Scan for the cell matching the given text and deliver its [X, Y] coordinate at center. 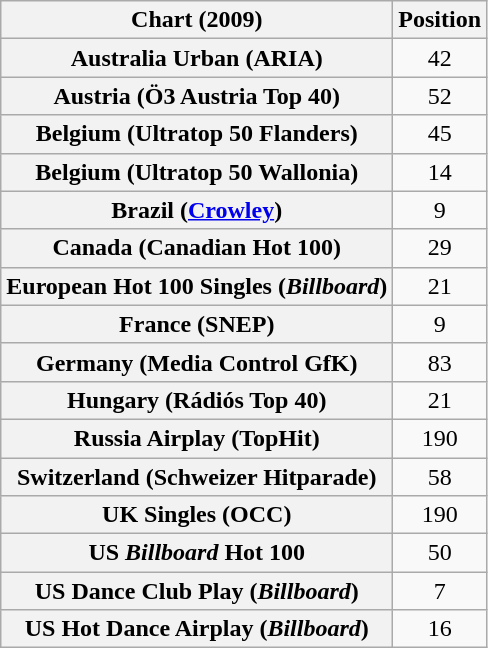
Brazil (Crowley) [197, 210]
83 [440, 362]
France (SNEP) [197, 324]
45 [440, 134]
14 [440, 172]
16 [440, 629]
US Billboard Hot 100 [197, 553]
US Hot Dance Airplay (Billboard) [197, 629]
US Dance Club Play (Billboard) [197, 591]
Belgium (Ultratop 50 Wallonia) [197, 172]
Belgium (Ultratop 50 Flanders) [197, 134]
Austria (Ö3 Austria Top 40) [197, 96]
58 [440, 477]
7 [440, 591]
Hungary (Rádiós Top 40) [197, 400]
Canada (Canadian Hot 100) [197, 248]
Russia Airplay (TopHit) [197, 438]
Germany (Media Control GfK) [197, 362]
Switzerland (Schweizer Hitparade) [197, 477]
50 [440, 553]
42 [440, 58]
Chart (2009) [197, 20]
29 [440, 248]
52 [440, 96]
Australia Urban (ARIA) [197, 58]
Position [440, 20]
European Hot 100 Singles (Billboard) [197, 286]
UK Singles (OCC) [197, 515]
